For the text-containing cell, return its midpoint in [X, Y] coordinate format. 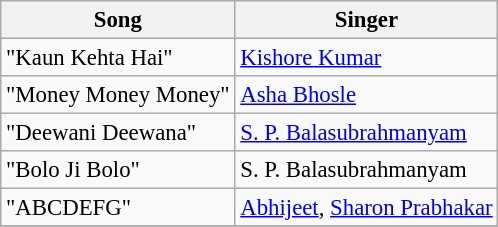
"Kaun Kehta Hai" [118, 58]
Singer [366, 20]
Abhijeet, Sharon Prabhakar [366, 208]
"Bolo Ji Bolo" [118, 170]
Asha Bhosle [366, 95]
"ABCDEFG" [118, 208]
Kishore Kumar [366, 58]
"Money Money Money" [118, 95]
Song [118, 20]
"Deewani Deewana" [118, 133]
